For the text-containing cell, return its midpoint in (X, Y) coordinate format. 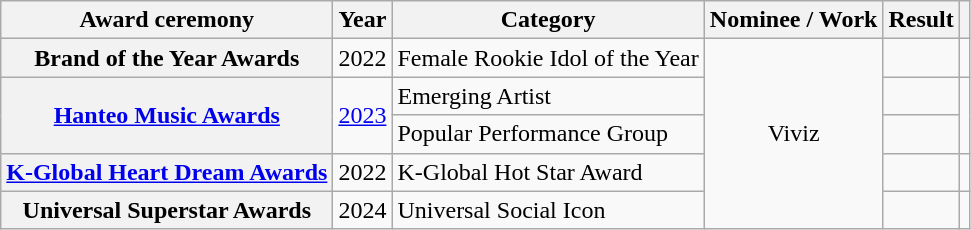
Result (921, 20)
2023 (362, 115)
Female Rookie Idol of the Year (548, 58)
Category (548, 20)
Emerging Artist (548, 96)
Hanteo Music Awards (167, 115)
Universal Superstar Awards (167, 210)
Popular Performance Group (548, 134)
Viviz (794, 134)
Award ceremony (167, 20)
Universal Social Icon (548, 210)
K-Global Heart Dream Awards (167, 172)
Brand of the Year Awards (167, 58)
K-Global Hot Star Award (548, 172)
2024 (362, 210)
Nominee / Work (794, 20)
Year (362, 20)
